Return the [x, y] coordinate for the center point of the cell that contains the specified text.  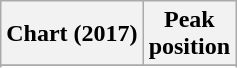
Peakposition [189, 34]
Chart (2017) [72, 34]
